Detect which cell encompasses the target text, then output its (X, Y) center coordinate. 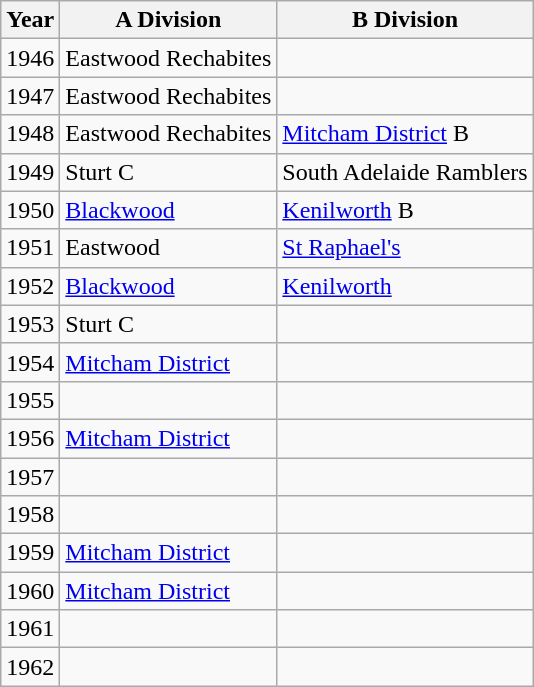
South Adelaide Ramblers (405, 172)
1961 (30, 629)
St Raphael's (405, 248)
1962 (30, 667)
A Division (168, 20)
1949 (30, 172)
Kenilworth B (405, 210)
1947 (30, 96)
1952 (30, 286)
1955 (30, 400)
1959 (30, 553)
1946 (30, 58)
1954 (30, 362)
B Division (405, 20)
Year (30, 20)
1958 (30, 515)
1956 (30, 438)
1957 (30, 477)
Eastwood (168, 248)
Kenilworth (405, 286)
1950 (30, 210)
1960 (30, 591)
1953 (30, 324)
1948 (30, 134)
Mitcham District B (405, 134)
1951 (30, 248)
